Determine the [x, y] coordinate at the center of the cell enclosing the given text.  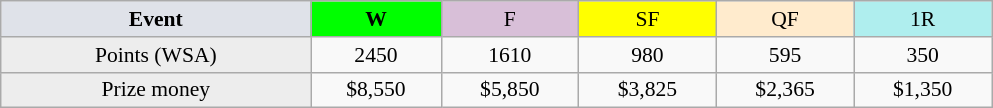
QF [785, 19]
Event [156, 19]
Points (WSA) [156, 55]
1R [923, 19]
$5,850 [510, 90]
2450 [376, 55]
980 [648, 55]
SF [648, 19]
1610 [510, 55]
$8,550 [376, 90]
Prize money [156, 90]
595 [785, 55]
$2,365 [785, 90]
W [376, 19]
F [510, 19]
350 [923, 55]
$3,825 [648, 90]
$1,350 [923, 90]
